Provide the (X, Y) coordinate of the cell's center where the given text is located.  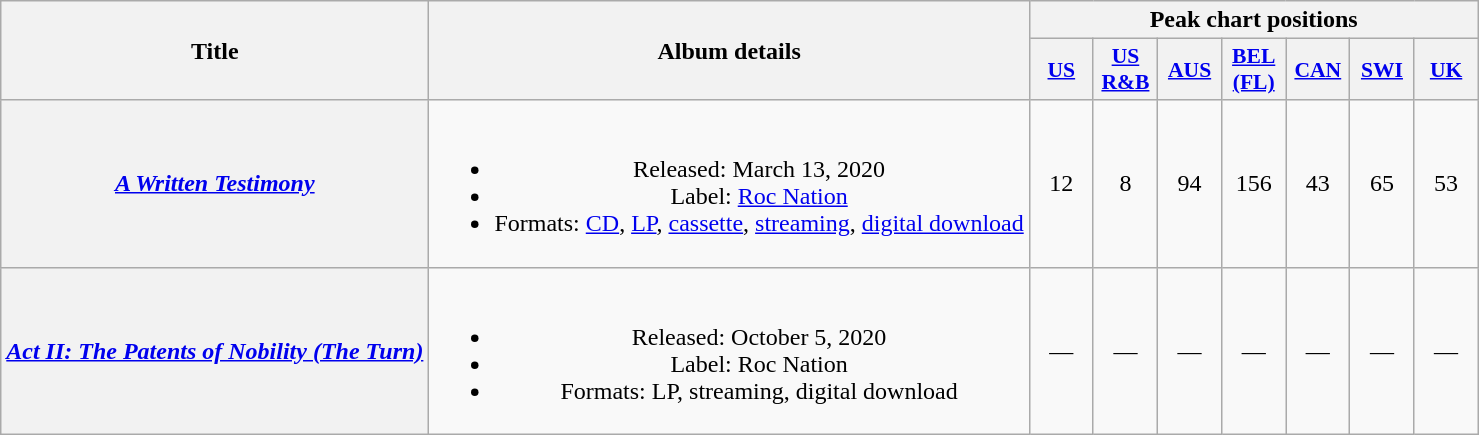
SWI (1382, 70)
BEL(FL) (1254, 70)
AUS (1190, 70)
A Written Testimony (215, 184)
43 (1318, 184)
Title (215, 50)
US (1061, 70)
8 (1125, 184)
12 (1061, 184)
156 (1254, 184)
UK (1446, 70)
Album details (729, 50)
94 (1190, 184)
Released: March 13, 2020Label: Roc NationFormats: CD, LP, cassette, streaming, digital download (729, 184)
65 (1382, 184)
Act II: The Patents of Nobility (The Turn) (215, 350)
53 (1446, 184)
Peak chart positions (1254, 20)
Released: October 5, 2020Label: Roc NationFormats: LP, streaming, digital download (729, 350)
CAN (1318, 70)
USR&B (1125, 70)
